Find where the given text appears and provide that cell's center as [x, y] coordinate. 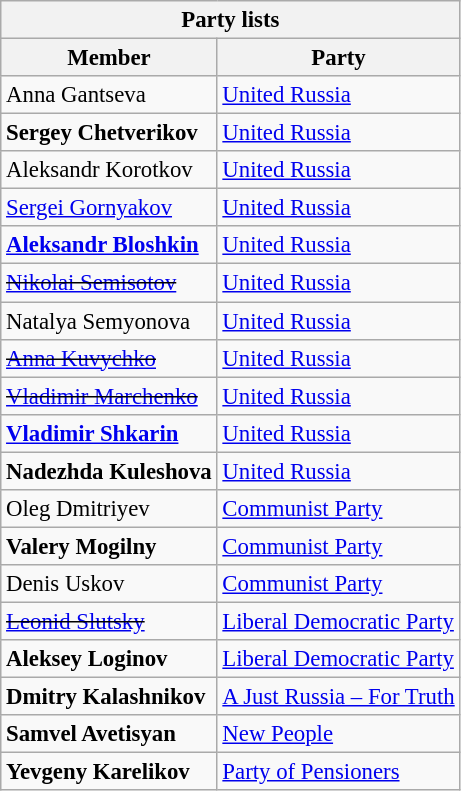
Aleksey Loginov [109, 659]
A Just Russia – For Truth [338, 697]
Sergey Chetverikov [109, 133]
Member [109, 58]
Party lists [230, 20]
Valery Mogilny [109, 546]
New People [338, 734]
Aleksandr Bloshkin [109, 245]
Oleg Dmitriyev [109, 509]
Anna Gantseva [109, 95]
Natalya Semyonova [109, 321]
Aleksandr Korotkov [109, 170]
Vladimir Marchenko [109, 396]
Party of Pensioners [338, 772]
Nikolai Semisotov [109, 283]
Sergei Gornyakov [109, 208]
Yevgeny Karelikov [109, 772]
Dmitry Kalashnikov [109, 697]
Nadezhda Kuleshova [109, 471]
Vladimir Shkarin [109, 433]
Denis Uskov [109, 584]
Anna Kuvychko [109, 358]
Party [338, 58]
Leonid Slutsky [109, 621]
Samvel Avetisyan [109, 734]
